Search for the cell housing the specified text and yield its (X, Y) center coordinate. 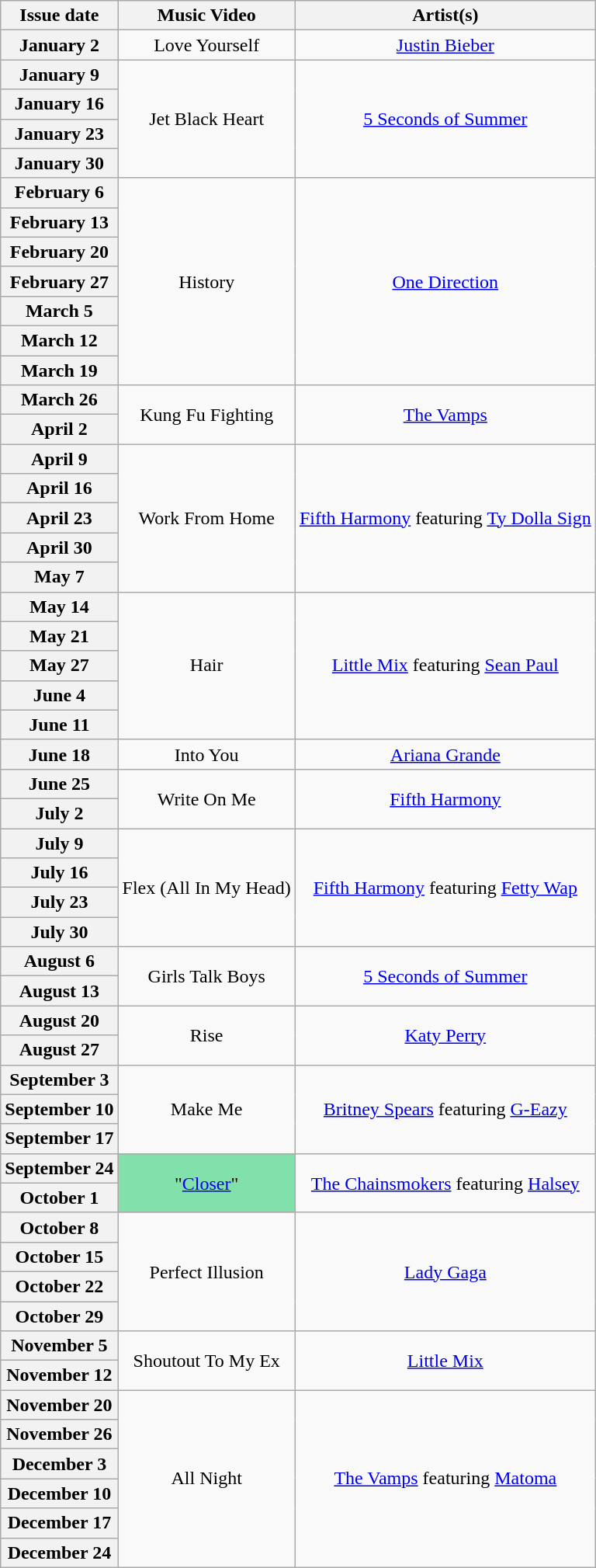
Perfect Illusion (206, 1271)
Work From Home (206, 518)
February 27 (59, 281)
April 23 (59, 518)
Britney Spears featuring G-Eazy (445, 1109)
April 2 (59, 429)
Kung Fu Fighting (206, 415)
October 29 (59, 1316)
March 19 (59, 370)
June 25 (59, 784)
June 4 (59, 695)
May 27 (59, 666)
March 12 (59, 340)
September 3 (59, 1080)
History (206, 281)
January 16 (59, 104)
April 30 (59, 548)
May 7 (59, 577)
Rise (206, 1035)
May 21 (59, 636)
Into You (206, 754)
Fifth Harmony featuring Fetty Wap (445, 887)
November 26 (59, 1434)
Write On Me (206, 798)
March 26 (59, 400)
Little Mix featuring Sean Paul (445, 666)
April 16 (59, 488)
March 5 (59, 311)
Justin Bieber (445, 45)
October 22 (59, 1286)
Ariana Grande (445, 754)
August 20 (59, 1020)
December 24 (59, 1552)
Hair (206, 666)
August 6 (59, 961)
Fifth Harmony featuring Ty Dolla Sign (445, 518)
The Chainsmokers featuring Halsey (445, 1183)
One Direction (445, 281)
July 2 (59, 813)
Lady Gaga (445, 1271)
The Vamps featuring Matoma (445, 1479)
August 27 (59, 1050)
July 9 (59, 843)
June 18 (59, 754)
Music Video (206, 16)
July 23 (59, 902)
Issue date (59, 16)
Girls Talk Boys (206, 976)
September 17 (59, 1139)
Love Yourself (206, 45)
January 23 (59, 134)
October 15 (59, 1257)
July 16 (59, 873)
November 5 (59, 1346)
"Closer" (206, 1183)
September 10 (59, 1109)
February 20 (59, 252)
Little Mix (445, 1361)
August 13 (59, 991)
The Vamps (445, 415)
Flex (All In My Head) (206, 887)
November 20 (59, 1405)
December 17 (59, 1523)
Jet Black Heart (206, 119)
January 2 (59, 45)
Katy Perry (445, 1035)
October 8 (59, 1227)
All Night (206, 1479)
November 12 (59, 1375)
Shoutout To My Ex (206, 1361)
September 24 (59, 1168)
October 1 (59, 1198)
Make Me (206, 1109)
February 6 (59, 193)
June 11 (59, 725)
Fifth Harmony (445, 798)
February 13 (59, 222)
January 30 (59, 163)
April 9 (59, 459)
January 9 (59, 75)
Artist(s) (445, 16)
December 10 (59, 1493)
May 14 (59, 607)
July 30 (59, 932)
December 3 (59, 1464)
